Return the [x, y] coordinate for the center point of the cell that contains the specified text.  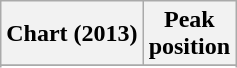
Chart (2013) [72, 34]
Peakposition [189, 34]
